Capture the cell that displays the provided text and extract its [X, Y] central coordinate. 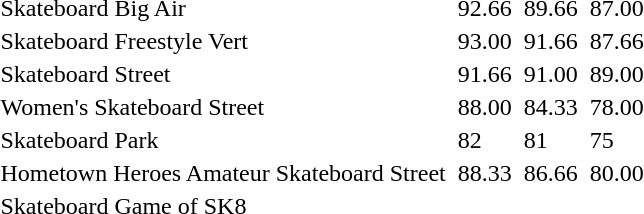
86.66 [550, 173]
88.00 [484, 107]
81 [550, 140]
88.33 [484, 173]
82 [484, 140]
91.00 [550, 74]
93.00 [484, 41]
84.33 [550, 107]
